Provide the (X, Y) coordinate of the cell's center where the given text is located.  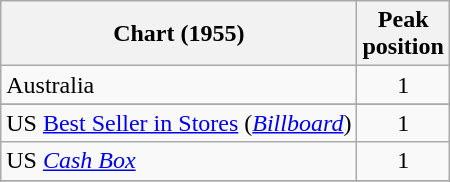
Chart (1955) (179, 34)
Australia (179, 85)
Peakposition (403, 34)
US Best Seller in Stores (Billboard) (179, 123)
US Cash Box (179, 161)
